Locate the cell with the specified text and output its [X, Y] center coordinate. 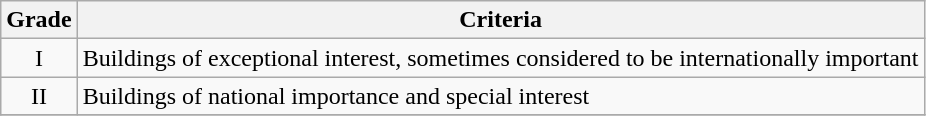
I [39, 58]
Grade [39, 20]
II [39, 96]
Buildings of national importance and special interest [500, 96]
Criteria [500, 20]
Buildings of exceptional interest, sometimes considered to be internationally important [500, 58]
